Provide the [X, Y] coordinate of the cell's center where the given text is located.  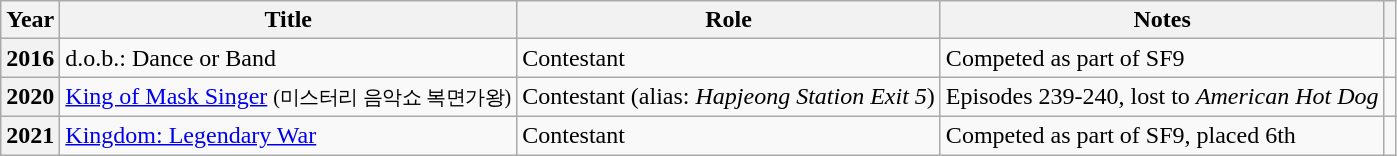
Competed as part of SF9, placed 6th [1162, 135]
Kingdom: Legendary War [288, 135]
2021 [30, 135]
Notes [1162, 20]
2016 [30, 58]
King of Mask Singer (미스터리 음악쇼 복면가왕) [288, 97]
2020 [30, 97]
Episodes 239-240, lost to American Hot Dog [1162, 97]
d.o.b.: Dance or Band [288, 58]
Role [729, 20]
Year [30, 20]
Contestant (alias: Hapjeong Station Exit 5) [729, 97]
Competed as part of SF9 [1162, 58]
Title [288, 20]
